From the cell containing the given text, extract its center point as (X, Y) coordinate. 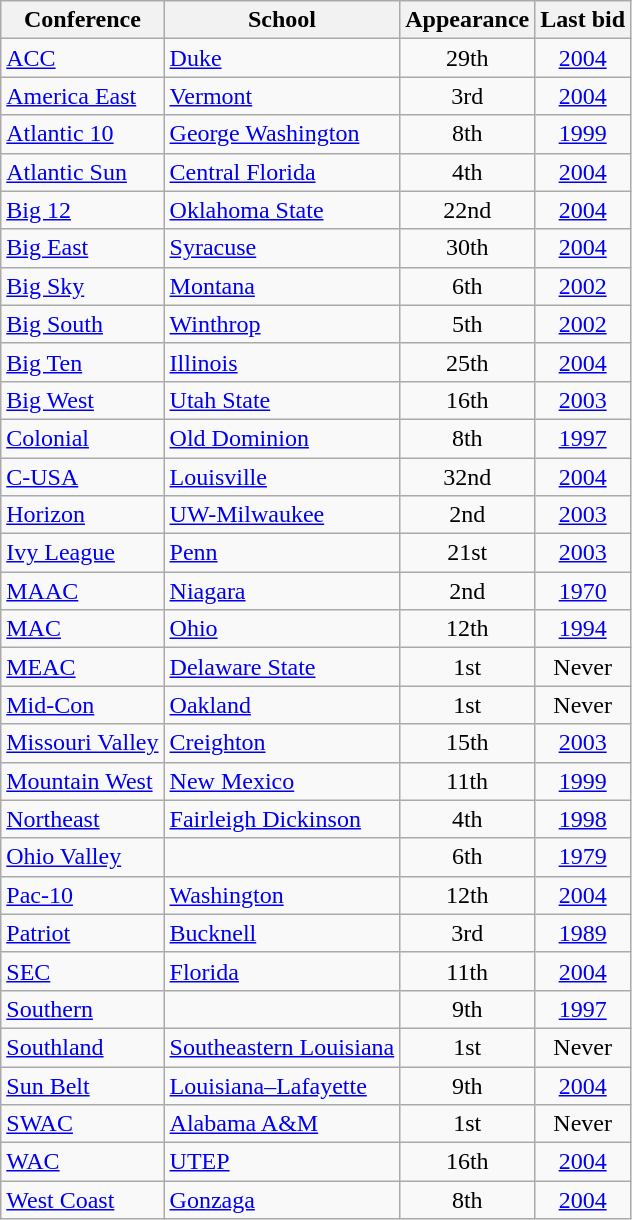
Pac-10 (82, 895)
Duke (282, 58)
1989 (583, 933)
Sun Belt (82, 1085)
West Coast (82, 1200)
Niagara (282, 591)
Conference (82, 20)
Missouri Valley (82, 743)
Creighton (282, 743)
Vermont (282, 96)
Ohio Valley (82, 857)
WAC (82, 1162)
1979 (583, 857)
Big 12 (82, 210)
Utah State (282, 400)
Delaware State (282, 667)
ACC (82, 58)
1994 (583, 629)
George Washington (282, 134)
Ohio (282, 629)
Oakland (282, 705)
Big East (82, 248)
Fairleigh Dickinson (282, 819)
1970 (583, 591)
30th (468, 248)
C-USA (82, 477)
School (282, 20)
Last bid (583, 20)
Alabama A&M (282, 1124)
Oklahoma State (282, 210)
MAC (82, 629)
Big West (82, 400)
21st (468, 553)
29th (468, 58)
32nd (468, 477)
Mountain West (82, 781)
Big South (82, 324)
Penn (282, 553)
15th (468, 743)
Atlantic Sun (82, 172)
SWAC (82, 1124)
Ivy League (82, 553)
22nd (468, 210)
MAAC (82, 591)
MEAC (82, 667)
Horizon (82, 515)
Atlantic 10 (82, 134)
Northeast (82, 819)
Southeastern Louisiana (282, 1047)
Louisiana–Lafayette (282, 1085)
Florida (282, 971)
SEC (82, 971)
Patriot (82, 933)
25th (468, 362)
Bucknell (282, 933)
Louisville (282, 477)
Southern (82, 1009)
Gonzaga (282, 1200)
Colonial (82, 438)
Big Sky (82, 286)
America East (82, 96)
UW-Milwaukee (282, 515)
Illinois (282, 362)
Big Ten (82, 362)
Central Florida (282, 172)
Montana (282, 286)
Appearance (468, 20)
Mid-Con (82, 705)
5th (468, 324)
Old Dominion (282, 438)
1998 (583, 819)
Winthrop (282, 324)
Washington (282, 895)
New Mexico (282, 781)
Syracuse (282, 248)
Southland (82, 1047)
UTEP (282, 1162)
